Identify which cell holds the provided text, then report its [X, Y] central coordinate. 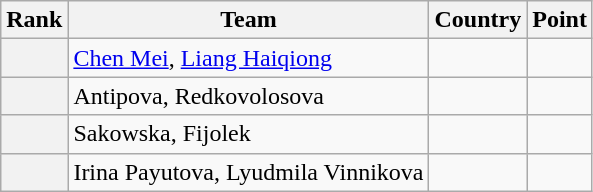
Irina Payutova, Lyudmila Vinnikova [248, 172]
Sakowska, Fijolek [248, 134]
Rank [34, 20]
Country [478, 20]
Chen Mei, Liang Haiqiong [248, 58]
Team [248, 20]
Antipova, Redkovolosova [248, 96]
Point [560, 20]
